Output the (x, y) coordinate of the center of the cell containing the given text.  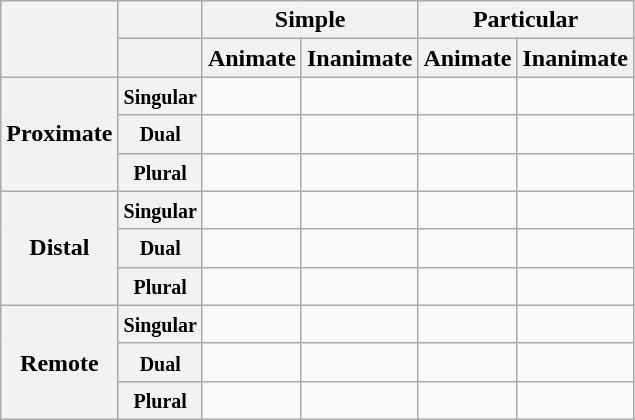
Simple (310, 20)
Particular (526, 20)
Proximate (60, 134)
Distal (60, 248)
Remote (60, 362)
